Provide the (x, y) coordinate of the cell's center where the given text is located.  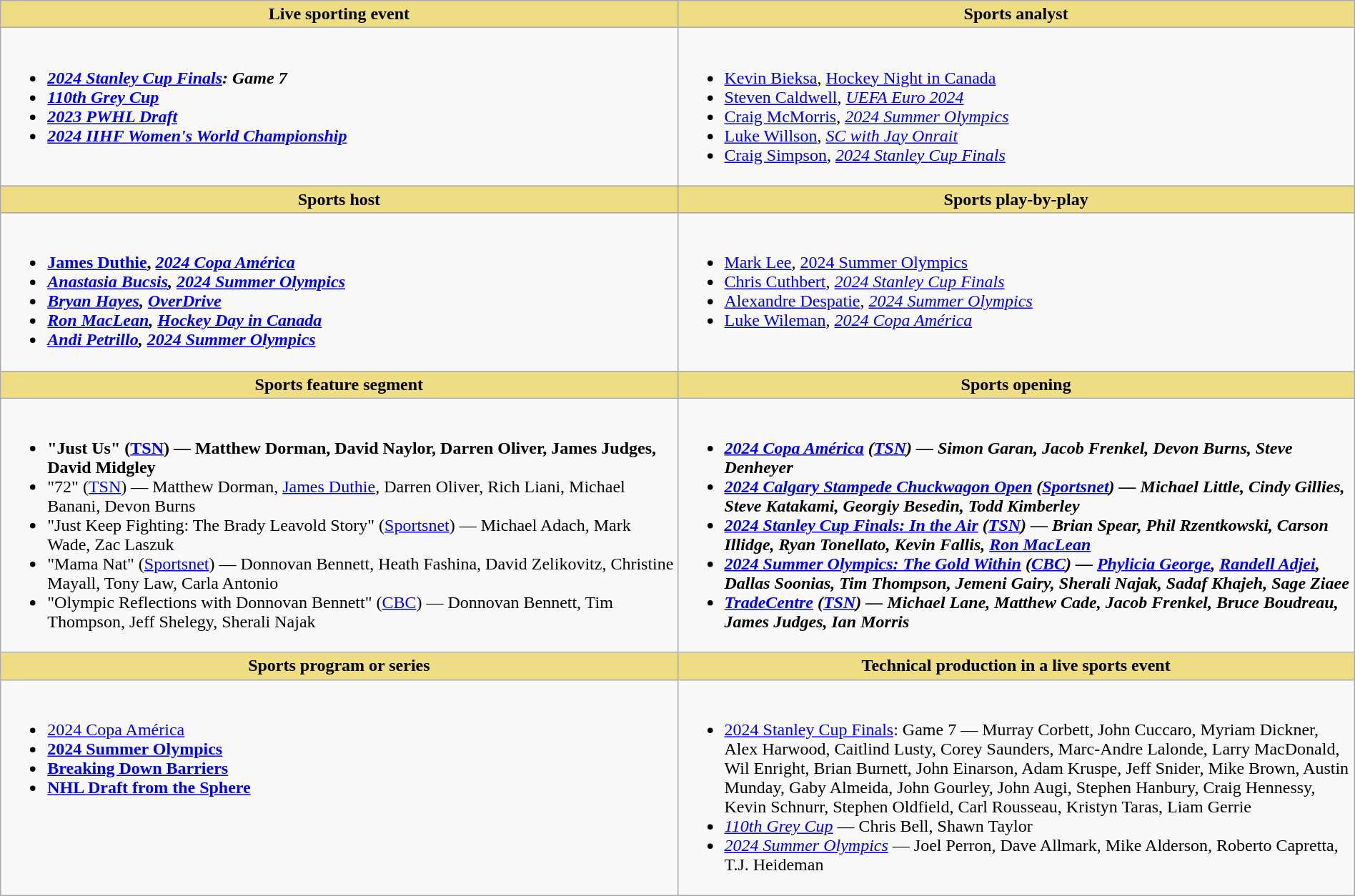
Sports host (339, 199)
Sports program or series (339, 666)
Sports analyst (1016, 14)
2024 Copa América2024 Summer OlympicsBreaking Down BarriersNHL Draft from the Sphere (339, 787)
Sports opening (1016, 384)
Mark Lee, 2024 Summer OlympicsChris Cuthbert, 2024 Stanley Cup FinalsAlexandre Despatie, 2024 Summer OlympicsLuke Wileman, 2024 Copa América (1016, 292)
Sports play-by-play (1016, 199)
Technical production in a live sports event (1016, 666)
Sports feature segment (339, 384)
2024 Stanley Cup Finals: Game 7110th Grey Cup2023 PWHL Draft2024 IIHF Women's World Championship (339, 107)
Live sporting event (339, 14)
